Find where the given text appears and provide that cell's center as [X, Y] coordinate. 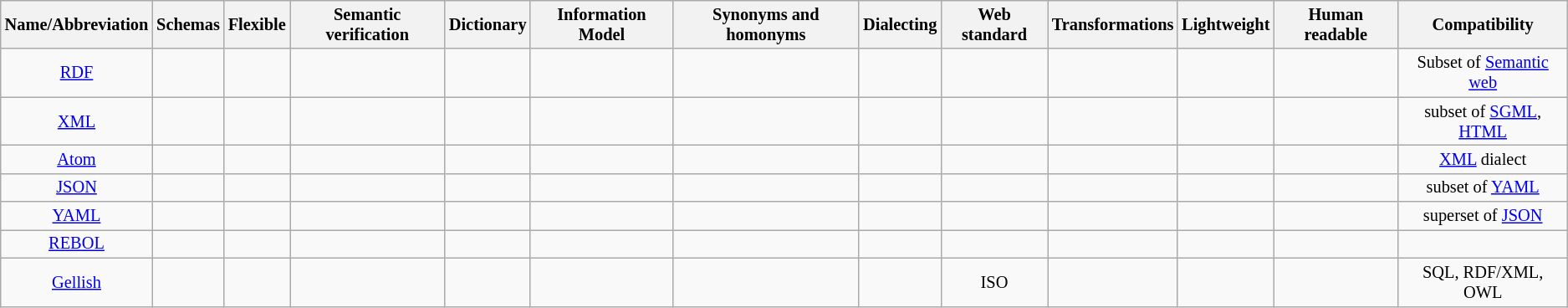
Flexible [258, 24]
ISO [994, 282]
XML dialect [1482, 159]
Web standard [994, 24]
SQL, RDF/XML, OWL [1482, 282]
Lightweight [1226, 24]
Transformations [1112, 24]
Dialecting [900, 24]
JSON [77, 187]
subset of YAML [1482, 187]
superset of JSON [1482, 216]
Information Model [601, 24]
REBOL [77, 244]
RDF [77, 73]
Dictionary [488, 24]
Human readable [1336, 24]
subset of SGML, HTML [1482, 121]
Semantic verification [368, 24]
Name/Abbreviation [77, 24]
Schemas [188, 24]
Compatibility [1482, 24]
Synonyms and homonyms [766, 24]
Atom [77, 159]
XML [77, 121]
Subset of Semantic web [1482, 73]
YAML [77, 216]
Gellish [77, 282]
